From the cell containing the given text, extract its center point as (x, y) coordinate. 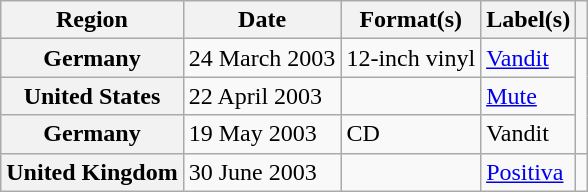
22 April 2003 (262, 96)
12-inch vinyl (411, 58)
Mute (528, 96)
Positiva (528, 172)
Date (262, 20)
Region (92, 20)
CD (411, 134)
United Kingdom (92, 172)
Format(s) (411, 20)
Label(s) (528, 20)
24 March 2003 (262, 58)
19 May 2003 (262, 134)
30 June 2003 (262, 172)
United States (92, 96)
